Pinpoint the cell where the given text exists, returning its [X, Y] midpoint coordinate. 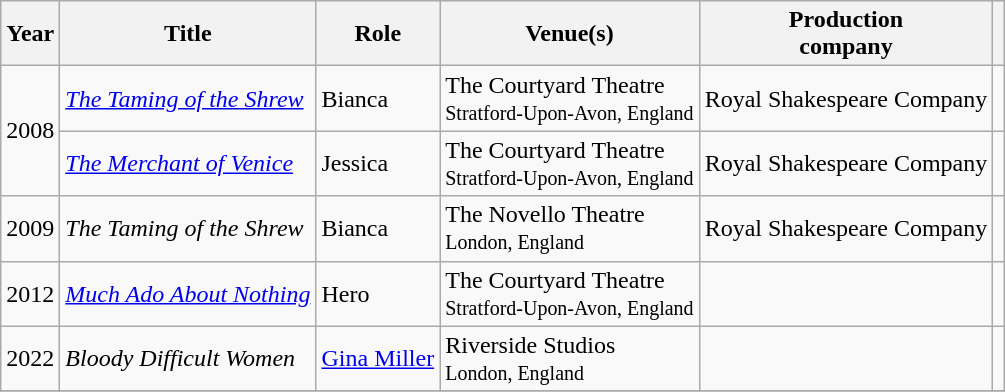
Year [30, 34]
Gina Miller [378, 358]
The Merchant of Venice [188, 164]
Jessica [378, 164]
Title [188, 34]
Hero [378, 294]
Riverside Studios London, England [570, 358]
Production company [846, 34]
2022 [30, 358]
Much Ado About Nothing [188, 294]
2009 [30, 228]
Bloody Difficult Women [188, 358]
2008 [30, 131]
Venue(s) [570, 34]
The Novello Theatre London, England [570, 228]
Role [378, 34]
2012 [30, 294]
